Capture the cell that displays the provided text and extract its (x, y) central coordinate. 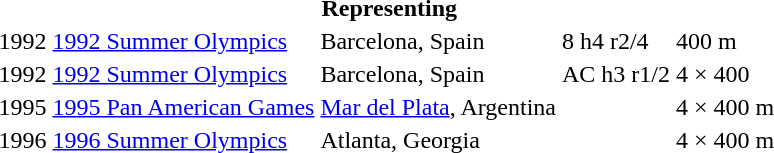
1995 Pan American Games (184, 107)
8 h4 r2/4 (616, 41)
AC h3 r1/2 (616, 74)
Mar del Plata, Argentina (438, 107)
